Provide the [X, Y] coordinate of the cell's center where the given text is located.  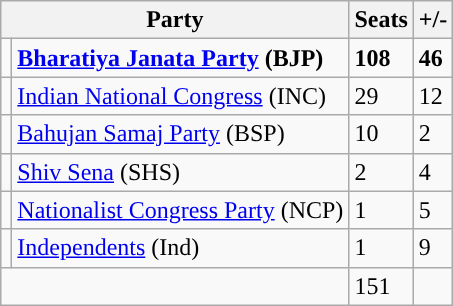
Bahujan Samaj Party (BSP) [180, 134]
Indian National Congress (INC) [180, 96]
151 [381, 286]
Nationalist Congress Party (NCP) [180, 210]
12 [432, 96]
4 [432, 172]
9 [432, 248]
Party [175, 20]
Seats [381, 20]
Independents (Ind) [180, 248]
5 [432, 210]
108 [381, 58]
46 [432, 58]
+/- [432, 20]
10 [381, 134]
Bharatiya Janata Party (BJP) [180, 58]
Shiv Sena (SHS) [180, 172]
29 [381, 96]
